Find where the given text appears and provide that cell's center as (x, y) coordinate. 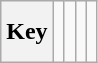
Key (27, 32)
